Scan for the cell matching the given text and deliver its [x, y] coordinate at center. 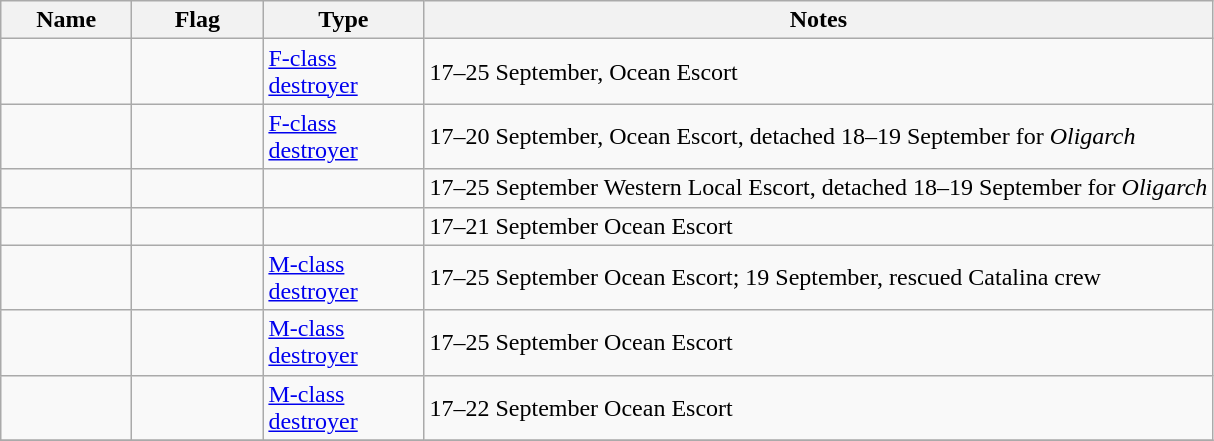
Name [66, 20]
Notes [818, 20]
17–25 September, Ocean Escort [818, 72]
17–25 September Western Local Escort, detached 18–19 September for Oligarch [818, 188]
Flag [198, 20]
17–22 September Ocean Escort [818, 408]
17–20 September, Ocean Escort, detached 18–19 September for Oligarch [818, 136]
17–21 September Ocean Escort [818, 226]
17–25 September Ocean Escort; 19 September, rescued Catalina crew [818, 278]
Type [344, 20]
17–25 September Ocean Escort [818, 342]
